Return the (x, y) coordinate for the center point of the cell that contains the specified text.  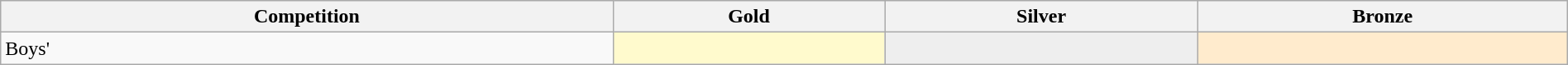
Silver (1041, 17)
Boys' (307, 48)
Gold (749, 17)
Bronze (1383, 17)
Competition (307, 17)
